Extract the (x, y) coordinate from the center of the cell holding the provided text.  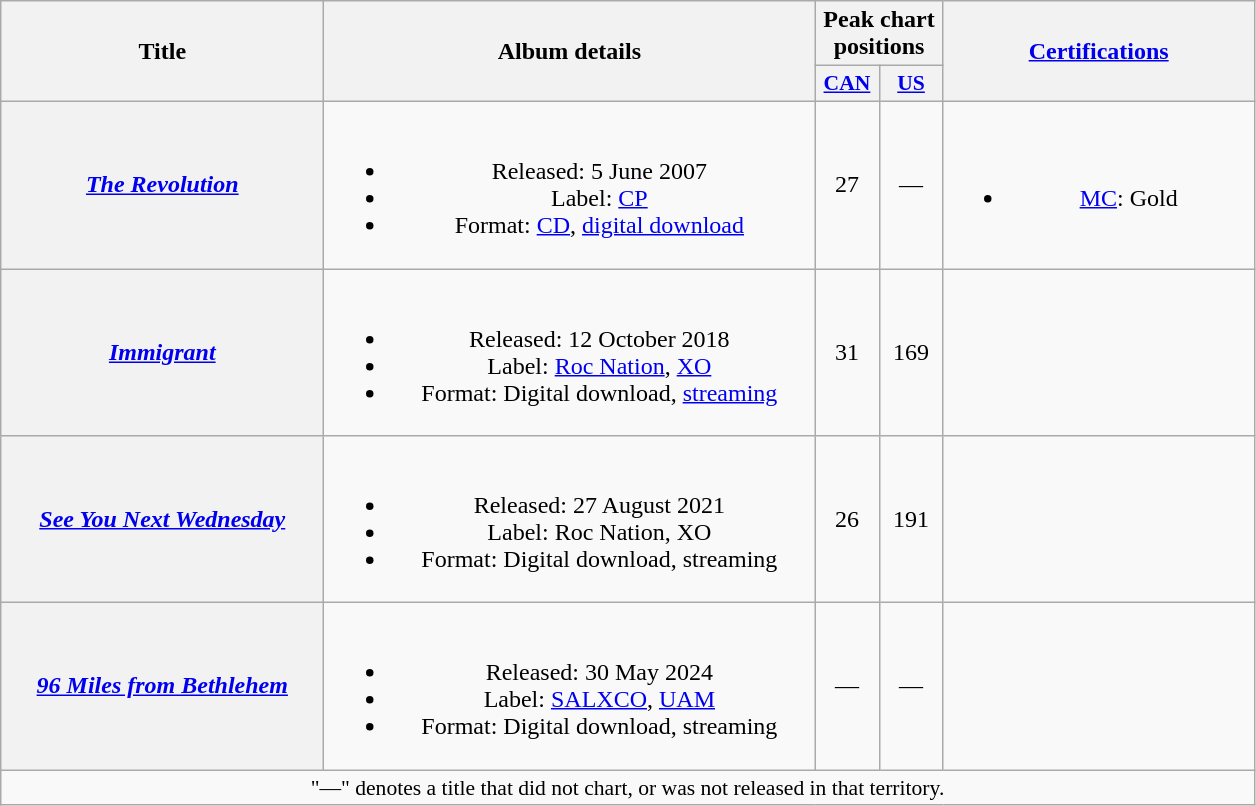
Immigrant (162, 352)
96 Miles from Bethlehem (162, 686)
169 (911, 352)
Released: 5 June 2007Label: CPFormat: CD, digital download (570, 184)
See You Next Wednesday (162, 520)
191 (911, 520)
26 (847, 520)
Album details (570, 52)
31 (847, 352)
Certifications (1098, 52)
Released: 12 October 2018Label: Roc Nation, XOFormat: Digital download, streaming (570, 352)
MC: Gold (1098, 184)
The Revolution (162, 184)
CAN (847, 84)
US (911, 84)
Released: 30 May 2024Label: SALXCO, UAMFormat: Digital download, streaming (570, 686)
Peak chart positions (879, 34)
27 (847, 184)
Title (162, 52)
"—" denotes a title that did not chart, or was not released in that territory. (628, 788)
Released: 27 August 2021Label: Roc Nation, XOFormat: Digital download, streaming (570, 520)
